Capture the cell that displays the provided text and extract its (X, Y) central coordinate. 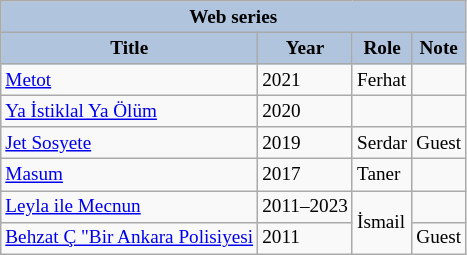
Web series (234, 17)
2011–2023 (306, 206)
İsmail (382, 222)
2011 (306, 238)
Metot (130, 80)
Jet Sosyete (130, 143)
Ferhat (382, 80)
Ya İstiklal Ya Ölüm (130, 111)
Title (130, 48)
2019 (306, 143)
Note (439, 48)
Year (306, 48)
Role (382, 48)
Serdar (382, 143)
Masum (130, 175)
Leyla ile Mecnun (130, 206)
Taner (382, 175)
2021 (306, 80)
2020 (306, 111)
Behzat Ç "Bir Ankara Polisiyesi (130, 238)
2017 (306, 175)
